Return (x, y) of the center of cell containing provided text 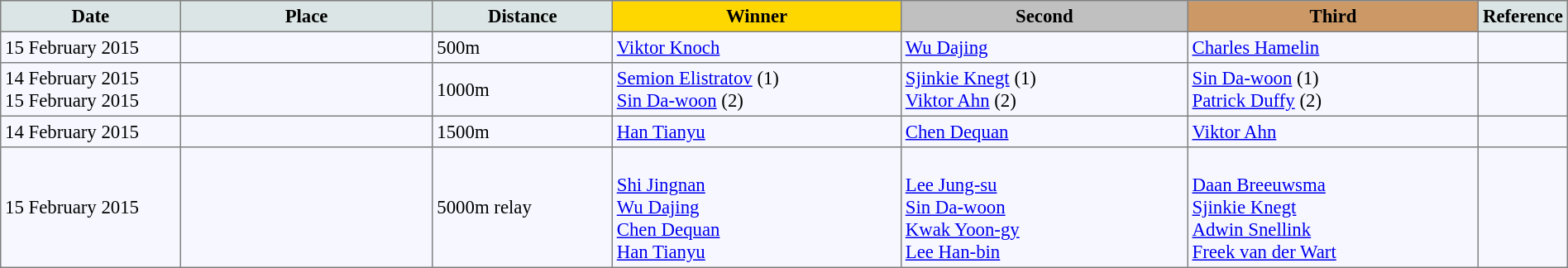
Han Tianyu (758, 132)
1000m (523, 89)
Reference (1523, 17)
Daan BreeuwsmaSjinkie KnegtAdwin SnellinkFreek van der Wart (1333, 208)
Date (91, 17)
500m (523, 47)
5000m relay (523, 208)
Third (1333, 17)
14 February 2015 (91, 132)
Sjinkie Knegt (1) Viktor Ahn (2) (1045, 89)
Distance (523, 17)
Wu Dajing (1045, 47)
Viktor Ahn (1333, 132)
Shi JingnanWu DajingChen DequanHan Tianyu (758, 208)
1500m (523, 132)
Chen Dequan (1045, 132)
Second (1045, 17)
Place (306, 17)
Sin Da-woon (1) Patrick Duffy (2) (1333, 89)
Lee Jung-suSin Da-woonKwak Yoon-gyLee Han-bin (1045, 208)
Viktor Knoch (758, 47)
Charles Hamelin (1333, 47)
Winner (758, 17)
Semion Elistratov (1) Sin Da-woon (2) (758, 89)
14 February 201515 February 2015 (91, 89)
